Locate the cell with the specified text and output its (X, Y) center coordinate. 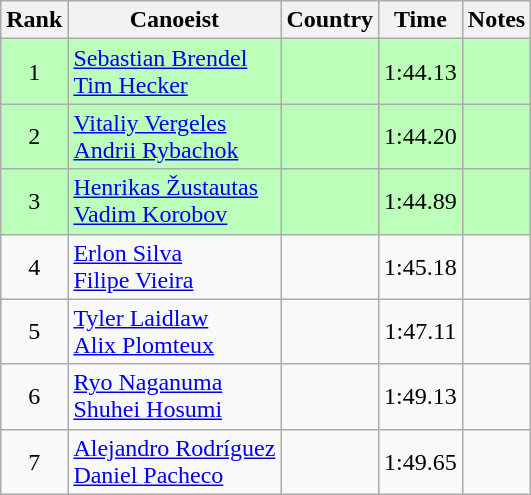
1 (34, 72)
2 (34, 136)
Tyler LaidlawAlix Plomteux (174, 332)
1:44.20 (421, 136)
1:49.65 (421, 462)
Erlon SilvaFilipe Vieira (174, 266)
Alejandro RodríguezDaniel Pacheco (174, 462)
1:49.13 (421, 396)
6 (34, 396)
Ryo NaganumaShuhei Hosumi (174, 396)
Rank (34, 20)
3 (34, 202)
1:45.18 (421, 266)
Canoeist (174, 20)
Henrikas ŽustautasVadim Korobov (174, 202)
1:44.89 (421, 202)
Country (330, 20)
Notes (496, 20)
7 (34, 462)
1:47.11 (421, 332)
Vitaliy VergelesAndrii Rybachok (174, 136)
Sebastian BrendelTim Hecker (174, 72)
Time (421, 20)
4 (34, 266)
5 (34, 332)
1:44.13 (421, 72)
